Scan for the cell matching the given text and deliver its [x, y] coordinate at center. 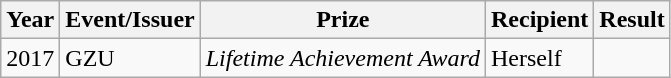
2017 [30, 58]
Prize [342, 20]
Lifetime Achievement Award [342, 58]
GZU [130, 58]
Year [30, 20]
Event/Issuer [130, 20]
Recipient [539, 20]
Herself [539, 58]
Result [632, 20]
